Find where the given text appears and provide that cell's center as (X, Y) coordinate. 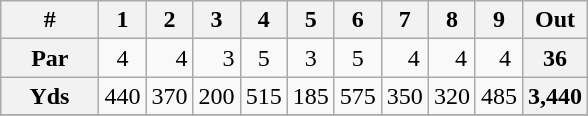
1 (122, 20)
36 (556, 58)
320 (452, 96)
2 (170, 20)
3,440 (556, 96)
Out (556, 20)
185 (310, 96)
575 (358, 96)
# (50, 20)
350 (404, 96)
485 (498, 96)
Par (50, 58)
Yds (50, 96)
6 (358, 20)
440 (122, 96)
370 (170, 96)
200 (216, 96)
9 (498, 20)
515 (264, 96)
7 (404, 20)
8 (452, 20)
